Pinpoint the cell where the given text exists, returning its (X, Y) midpoint coordinate. 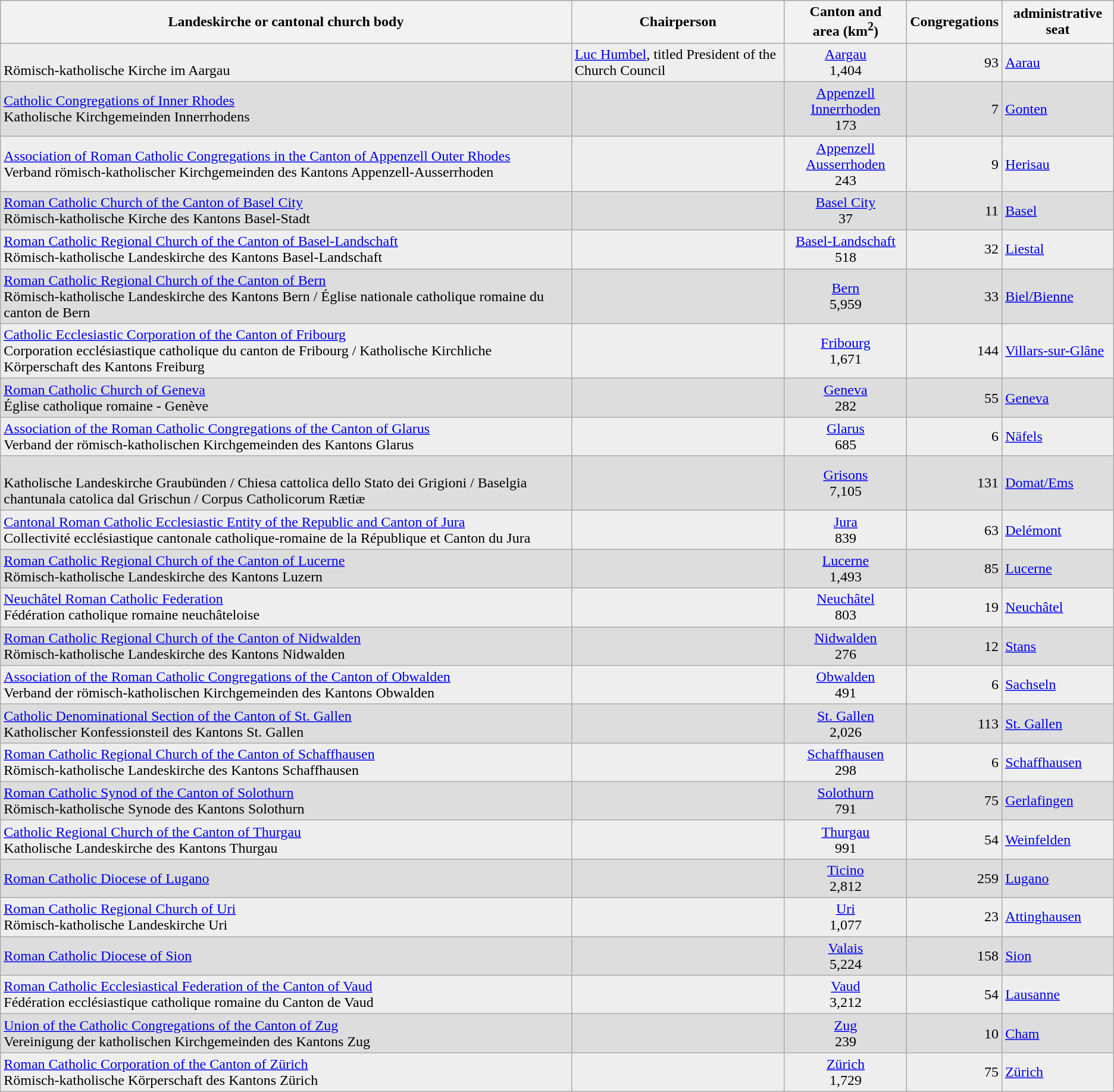
Catholic Regional Church of the Canton of ThurgauKatholische Landeskirche des Kantons Thurgau (286, 839)
158 (955, 956)
Uri1,077 (845, 918)
Basel (1058, 211)
Sion (1058, 956)
Canton and area (km2) (845, 22)
11 (955, 211)
Geneva282 (845, 398)
Bern5,959 (845, 296)
Association of the Roman Catholic Congregations of the Canton of GlarusVerband der römisch-katholischen Kirchgemeinden des Kantons Glarus (286, 437)
Roman Catholic Regional Church of the Canton of Basel-LandschaftRömisch-katholische Landeskirche des Kantons Basel-Landschaft (286, 250)
Roman Catholic Regional Church of UriRömisch-katholische Landeskirche Uri (286, 918)
Chairperson (678, 22)
Congregations (955, 22)
19 (955, 607)
Basel City37 (845, 211)
Attinghausen (1058, 918)
Vaud3,212 (845, 995)
Neuchâtel803 (845, 607)
85 (955, 569)
Domat/Ems (1058, 483)
Lucerne (1058, 569)
Villars-sur-Glâne (1058, 351)
Näfels (1058, 437)
Obwalden491 (845, 684)
259 (955, 878)
Schaffhausen298 (845, 762)
Roman Catholic Regional Church of the Canton of SchaffhausenRömisch-katholische Landeskirche des Kantons Schaffhausen (286, 762)
Thurgau991 (845, 839)
Fribourg1,671 (845, 351)
Appenzell Ausserrhoden243 (845, 164)
Association of the Roman Catholic Congregations of the Canton of ObwaldenVerband der römisch-katholischen Kirchgemeinden des Kantons Obwalden (286, 684)
Roman Catholic Regional Church of the Canton of NidwaldenRömisch-katholische Landeskirche des Kantons Nidwalden (286, 646)
Neuchâtel (1058, 607)
Herisau (1058, 164)
Grisons7,105 (845, 483)
33 (955, 296)
administrative seat (1058, 22)
Lausanne (1058, 995)
St. Gallen2,026 (845, 724)
Lugano (1058, 878)
Roman Catholic Church of the Canton of Basel CityRömisch-katholische Kirche des Kantons Basel-Stadt (286, 211)
Roman Catholic Ecclesiastical Federation of the Canton of VaudFédération ecclésiastique catholique romaine du Canton de Vaud (286, 995)
113 (955, 724)
9 (955, 164)
Stans (1058, 646)
Zug239 (845, 1033)
Luc Humbel, titled President of the Church Council (678, 62)
Roman Catholic Diocese of Lugano (286, 878)
131 (955, 483)
7 (955, 109)
Zürich1,729 (845, 1072)
Roman Catholic Regional Church of the Canton of LucerneRömisch-katholische Landeskirche des Kantons Luzern (286, 569)
Ticino2,812 (845, 878)
23 (955, 918)
Union of the Catholic Congregations of the Canton of ZugVereinigung der katholischen Kirchgemeinden des Kantons Zug (286, 1033)
10 (955, 1033)
12 (955, 646)
Solothurn791 (845, 801)
Roman Catholic Synod of the Canton of SolothurnRömisch-katholische Synode des Kantons Solothurn (286, 801)
Cham (1058, 1033)
Neuchâtel Roman Catholic FederationFédération catholique romaine neuchâteloise (286, 607)
Roman Catholic Corporation of the Canton of ZürichRömisch-katholische Körperschaft des Kantons Zürich (286, 1072)
St. Gallen (1058, 724)
Valais5,224 (845, 956)
Landeskirche or cantonal church body (286, 22)
Aarau (1058, 62)
Basel-Landschaft518 (845, 250)
63 (955, 530)
Gerlafingen (1058, 801)
Lucerne1,493 (845, 569)
Sachseln (1058, 684)
Nidwalden276 (845, 646)
Roman Catholic Church of GenevaÉglise catholique romaine - Genève (286, 398)
Gonten (1058, 109)
32 (955, 250)
Delémont (1058, 530)
Geneva (1058, 398)
Römisch-katholische Kirche im Aargau (286, 62)
144 (955, 351)
Biel/Bienne (1058, 296)
Aargau1,404 (845, 62)
Catholic Denominational Section of the Canton of St. GallenKatholischer Konfessionsteil des Kantons St. Gallen (286, 724)
Weinfelden (1058, 839)
93 (955, 62)
Zürich (1058, 1072)
Glarus685 (845, 437)
Catholic Congregations of Inner RhodesKatholische Kirchgemeinden Innerrhodens (286, 109)
Roman Catholic Diocese of Sion (286, 956)
55 (955, 398)
Appenzell Innerrhoden173 (845, 109)
Schaffhausen (1058, 762)
Liestal (1058, 250)
Jura839 (845, 530)
